Return the (X, Y) coordinate for the center point of the cell that contains the specified text.  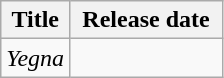
Title (36, 20)
Yegna (36, 58)
Release date (146, 20)
